Output the (X, Y) coordinate of the center of the cell containing the given text.  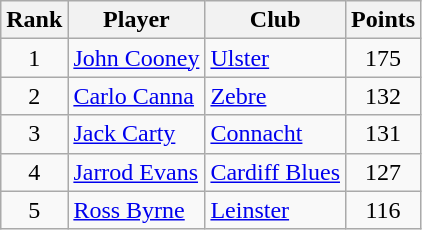
Points (384, 20)
Ulster (276, 58)
132 (384, 96)
Jack Carty (136, 134)
Player (136, 20)
Cardiff Blues (276, 172)
Zebre (276, 96)
116 (384, 210)
5 (34, 210)
131 (384, 134)
127 (384, 172)
Ross Byrne (136, 210)
4 (34, 172)
Carlo Canna (136, 96)
Connacht (276, 134)
2 (34, 96)
Jarrod Evans (136, 172)
John Cooney (136, 58)
1 (34, 58)
Rank (34, 20)
Leinster (276, 210)
3 (34, 134)
175 (384, 58)
Club (276, 20)
